Locate the cell with the specified text and output its (X, Y) center coordinate. 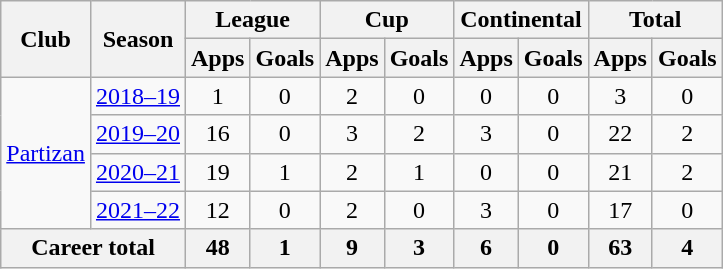
2018–19 (138, 96)
Total (655, 20)
Season (138, 39)
12 (218, 210)
16 (218, 134)
Continental (521, 20)
Partizan (46, 153)
League (253, 20)
Career total (94, 248)
48 (218, 248)
22 (620, 134)
Cup (387, 20)
Club (46, 39)
2021–22 (138, 210)
19 (218, 172)
2020–21 (138, 172)
6 (486, 248)
9 (352, 248)
4 (687, 248)
17 (620, 210)
21 (620, 172)
2019–20 (138, 134)
63 (620, 248)
